Capture the cell that displays the provided text and extract its [X, Y] central coordinate. 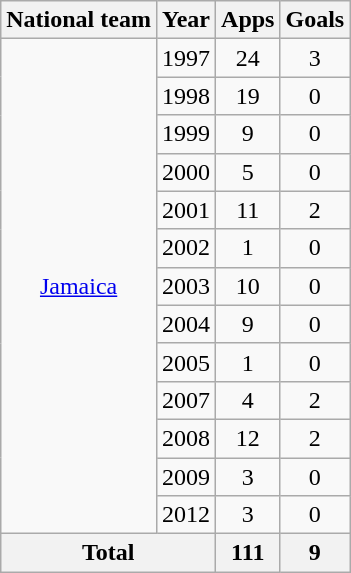
2002 [186, 248]
National team [79, 20]
11 [248, 210]
2003 [186, 286]
19 [248, 96]
2000 [186, 172]
Year [186, 20]
2007 [186, 400]
2005 [186, 362]
Jamaica [79, 286]
5 [248, 172]
Apps [248, 20]
111 [248, 553]
1997 [186, 58]
Total [108, 553]
1998 [186, 96]
24 [248, 58]
10 [248, 286]
12 [248, 438]
4 [248, 400]
2009 [186, 477]
2012 [186, 515]
2001 [186, 210]
1999 [186, 134]
2004 [186, 324]
2008 [186, 438]
Goals [315, 20]
